Detect which cell encompasses the target text, then output its (x, y) center coordinate. 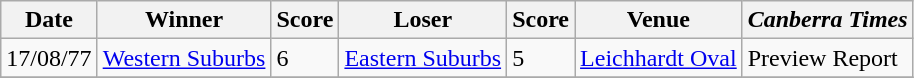
Western Suburbs (184, 58)
Date (49, 20)
Eastern Suburbs (423, 58)
Leichhardt Oval (659, 58)
Venue (659, 20)
5 (541, 58)
Winner (184, 20)
6 (305, 58)
Preview Report (828, 58)
Canberra Times (828, 20)
Loser (423, 20)
17/08/77 (49, 58)
